Detect which cell encompasses the target text, then output its (x, y) center coordinate. 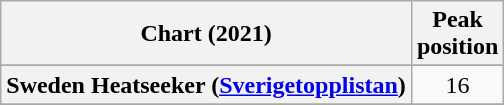
Peakposition (457, 34)
Sweden Heatseeker (Sverigetopplistan) (206, 85)
Chart (2021) (206, 34)
16 (457, 85)
